Find where the given text appears and provide that cell's center as (X, Y) coordinate. 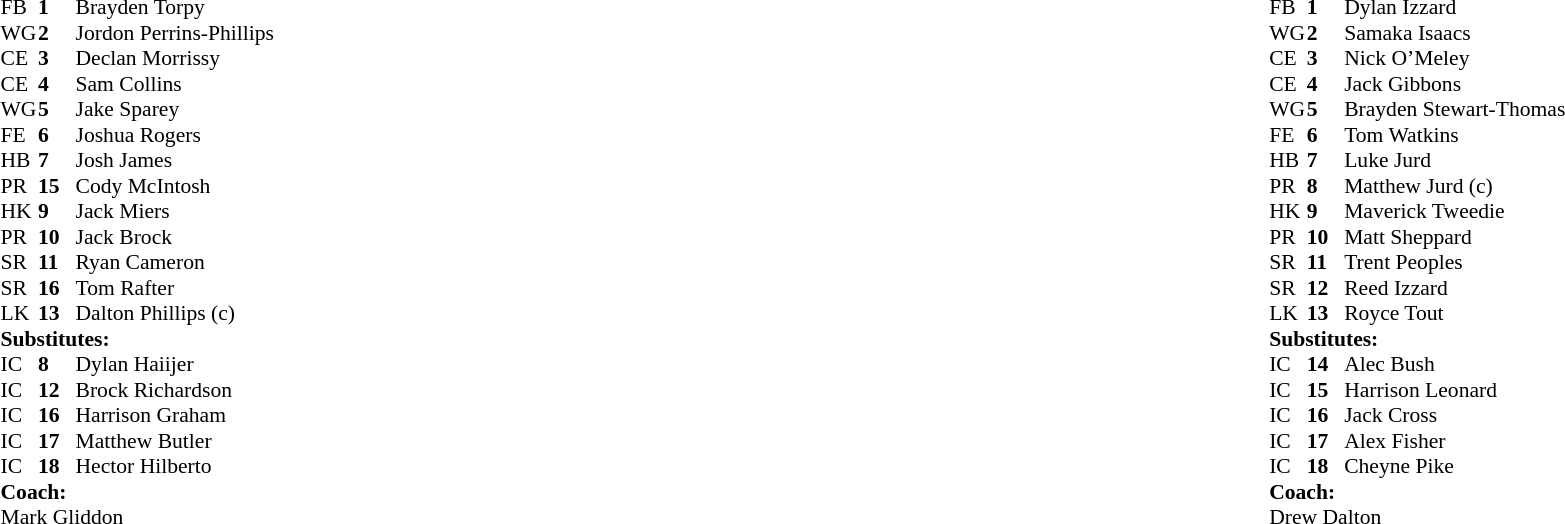
Brayden Stewart-Thomas (1454, 109)
14 (1326, 365)
Trent Peoples (1454, 263)
Reed Izzard (1454, 288)
Royce Tout (1454, 313)
Declan Morrissy (175, 59)
Samaka Isaacs (1454, 33)
Nick O’Meley (1454, 59)
Dalton Phillips (c) (175, 313)
Jordon Perrins-Phillips (175, 33)
Harrison Graham (175, 415)
Joshua Rogers (175, 135)
Jack Brock (175, 237)
Harrison Leonard (1454, 390)
Josh James (175, 161)
Tom Rafter (175, 288)
Alec Bush (1454, 365)
Jack Cross (1454, 415)
Cheyne Pike (1454, 467)
Jake Sparey (175, 109)
Hector Hilberto (175, 467)
Cody McIntosh (175, 186)
Matthew Jurd (c) (1454, 186)
Ryan Cameron (175, 263)
Matt Sheppard (1454, 237)
Jack Gibbons (1454, 84)
Maverick Tweedie (1454, 211)
Dylan Haiijer (175, 365)
Jack Miers (175, 211)
Brock Richardson (175, 390)
Sam Collins (175, 84)
Luke Jurd (1454, 161)
Tom Watkins (1454, 135)
Matthew Butler (175, 441)
Alex Fisher (1454, 441)
